Find where the given text appears and provide that cell's center as [X, Y] coordinate. 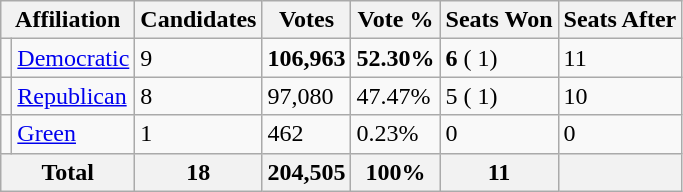
Affiliation [68, 20]
6 ( 1) [499, 58]
9 [198, 58]
Democratic [74, 58]
Vote % [396, 20]
8 [198, 96]
Total [68, 172]
Seats Won [499, 20]
204,505 [306, 172]
47.47% [396, 96]
Candidates [198, 20]
462 [306, 134]
Republican [74, 96]
97,080 [306, 96]
18 [198, 172]
1 [198, 134]
52.30% [396, 58]
106,963 [306, 58]
0.23% [396, 134]
10 [620, 96]
Seats After [620, 20]
5 ( 1) [499, 96]
Votes [306, 20]
100% [396, 172]
Green [74, 134]
